Output the (X, Y) coordinate of the center of the cell containing the given text.  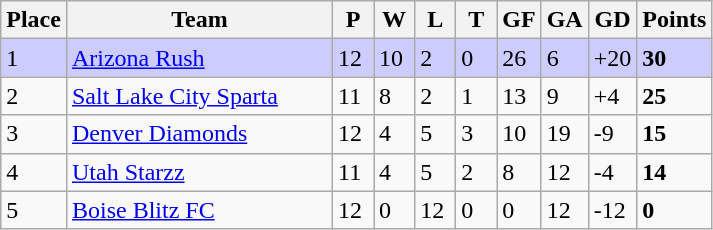
Salt Lake City Sparta (199, 96)
6 (564, 58)
GD (612, 20)
P (354, 20)
14 (674, 172)
GA (564, 20)
26 (519, 58)
GF (519, 20)
Points (674, 20)
L (436, 20)
+4 (612, 96)
+20 (612, 58)
-9 (612, 134)
Place (34, 20)
T (476, 20)
19 (564, 134)
-4 (612, 172)
W (394, 20)
Denver Diamonds (199, 134)
Team (199, 20)
Boise Blitz FC (199, 210)
15 (674, 134)
25 (674, 96)
-12 (612, 210)
9 (564, 96)
30 (674, 58)
13 (519, 96)
Utah Starzz (199, 172)
Arizona Rush (199, 58)
